Extract the [x, y] coordinate from the center of the cell holding the provided text.  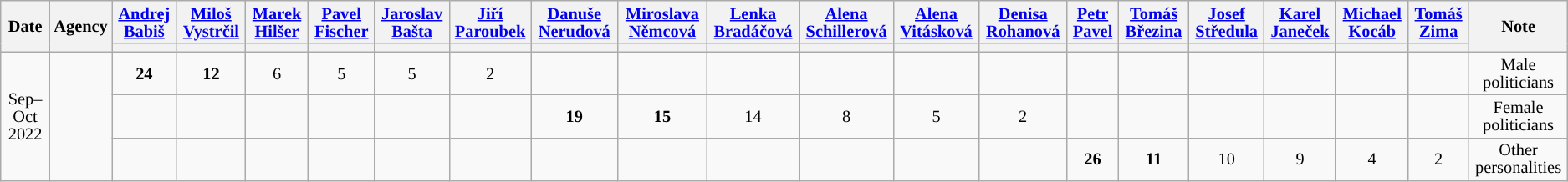
Note [1519, 25]
Danuše Nerudová [574, 22]
Tomáš Zima [1438, 22]
Alena Vitásková [936, 22]
Denisa Rohanová [1024, 22]
Michael Kocáb [1371, 22]
Tomáš Březina [1153, 22]
6 [278, 73]
14 [753, 116]
Petr Pavel [1093, 22]
Josef Středula [1227, 22]
Miroslava Němcová [662, 22]
Andrej Babiš [144, 22]
Male politicians [1519, 73]
8 [846, 116]
Jiří Paroubek [490, 22]
Date [25, 25]
Alena Schillerová [846, 22]
Female politicians [1519, 116]
Karel Janeček [1300, 22]
Marek Hilšer [278, 22]
Lenka Bradáčová [753, 22]
12 [211, 73]
9 [1300, 159]
11 [1153, 159]
4 [1371, 159]
15 [662, 116]
24 [144, 73]
19 [574, 116]
26 [1093, 159]
Sep–Oct 2022 [25, 117]
Pavel Fischer [341, 22]
Agency [80, 25]
10 [1227, 159]
Miloš Vystrčil [211, 22]
Other personalities [1519, 159]
Jaroslav Bašta [411, 22]
